Return the (X, Y) coordinate for the center point of the cell that contains the specified text.  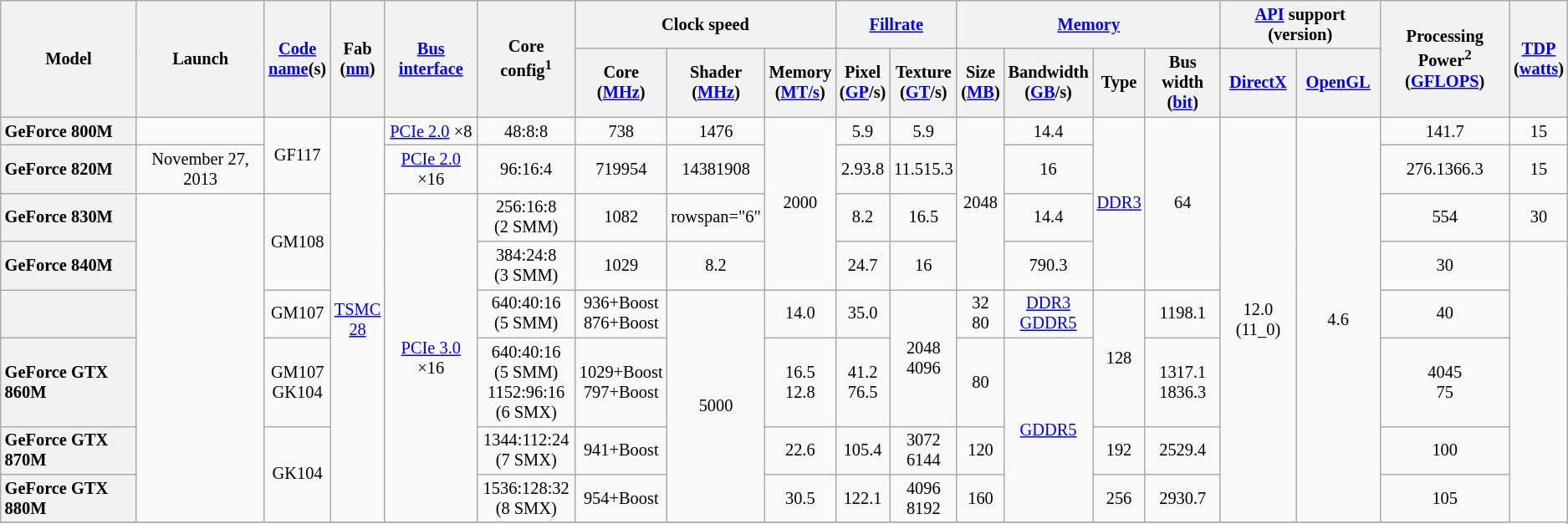
PCIe 2.0 ×16 (431, 169)
5000 (716, 406)
Memory(MT/s) (800, 83)
GDDR5 (1049, 430)
Bus width(bit) (1182, 83)
640:40:16(5 SMM) (526, 313)
404575 (1445, 382)
GM107GK104 (298, 382)
TSMC28 (358, 319)
276.1366.3 (1445, 169)
GeForce GTX 880M (69, 498)
Codename(s) (298, 59)
738 (621, 131)
Type (1119, 83)
30.5 (800, 498)
3280 (980, 313)
2.93.8 (863, 169)
GeForce 800M (69, 131)
24.7 (863, 266)
16.5 (923, 217)
GM107 (298, 313)
Model (69, 59)
Processing Power2(GFLOPS) (1445, 59)
1476 (716, 131)
API support (version) (1300, 24)
554 (1445, 217)
Pixel(GP/s) (863, 83)
1082 (621, 217)
790.3 (1049, 266)
256:16:8(2 SMM) (526, 217)
256 (1119, 498)
2930.7 (1182, 498)
48:8:8 (526, 131)
1029 (621, 266)
2048 (980, 204)
1317.11836.3 (1182, 382)
30726144 (923, 450)
12.0(11_0) (1258, 319)
40 (1445, 313)
Launch (201, 59)
384:24:8(3 SMM) (526, 266)
35.0 (863, 313)
DDR3 (1119, 204)
16.512.8 (800, 382)
November 27, 2013 (201, 169)
GeForce GTX 860M (69, 382)
DirectX (1258, 83)
Shader(MHz) (716, 83)
rowspan="6" (716, 217)
105.4 (863, 450)
Texture(GT/s) (923, 83)
1344:112:24(7 SMX) (526, 450)
1536:128:32(8 SMX) (526, 498)
640:40:16(5 SMM)1152:96:16(6 SMX) (526, 382)
128 (1119, 358)
DDR3GDDR5 (1049, 313)
GeForce GTX 870M (69, 450)
41.276.5 (863, 382)
14.0 (800, 313)
GeForce 820M (69, 169)
TDP(watts) (1539, 59)
Fab(nm) (358, 59)
GM108 (298, 241)
96:16:4 (526, 169)
PCIe 3.0 ×16 (431, 358)
160 (980, 498)
Core config1 (526, 59)
20484096 (923, 358)
100 (1445, 450)
Size(MB) (980, 83)
11.515.3 (923, 169)
Core(MHz) (621, 83)
PCIe 2.0 ×8 (431, 131)
GK104 (298, 475)
1198.1 (1182, 313)
4.6 (1338, 319)
719954 (621, 169)
GF117 (298, 155)
GeForce 830M (69, 217)
14381908 (716, 169)
Memory (1089, 24)
1029+Boost797+Boost (621, 382)
954+Boost (621, 498)
2529.4 (1182, 450)
40968192 (923, 498)
941+Boost (621, 450)
64 (1182, 204)
936+Boost876+Boost (621, 313)
192 (1119, 450)
2000 (800, 204)
Bandwidth(GB/s) (1049, 83)
105 (1445, 498)
Businterface (431, 59)
Clock speed (706, 24)
141.7 (1445, 131)
22.6 (800, 450)
120 (980, 450)
OpenGL (1338, 83)
122.1 (863, 498)
GeForce 840M (69, 266)
Fillrate (896, 24)
80 (980, 382)
